Return the [x, y] coordinate for the center point of the cell that contains the specified text.  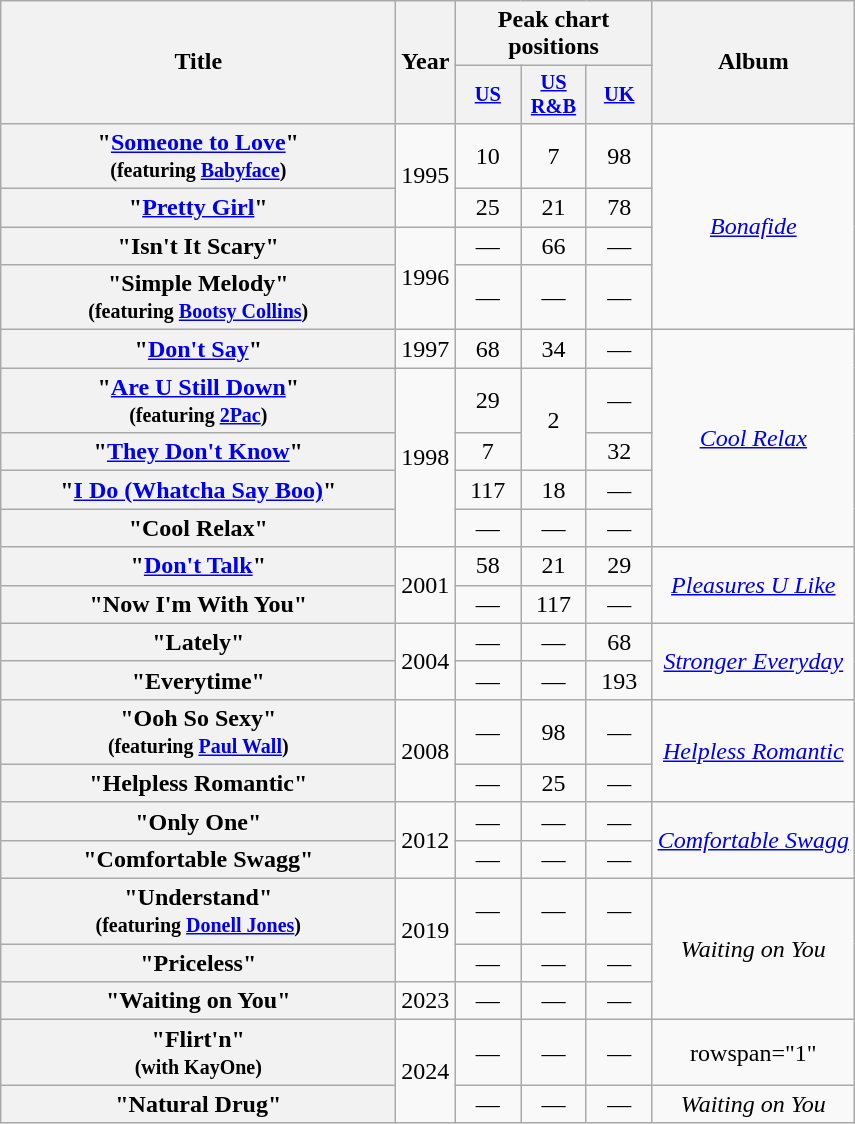
18 [554, 490]
US R&B [554, 95]
"Isn't It Scary" [198, 246]
Helpless Romantic [753, 750]
78 [619, 208]
1997 [426, 349]
34 [554, 349]
Stronger Everyday [753, 661]
"Comfortable Swagg" [198, 859]
2024 [426, 1072]
Pleasures U Like [753, 585]
US [488, 95]
"Cool Relax" [198, 528]
"Ooh So Sexy" (featuring Paul Wall) [198, 732]
2023 [426, 1001]
"Don't Talk" [198, 566]
"Are U Still Down" (featuring 2Pac) [198, 400]
"I Do (Whatcha Say Boo)" [198, 490]
2019 [426, 930]
10 [488, 156]
2008 [426, 750]
UK [619, 95]
"Only One" [198, 821]
"Someone to Love" (featuring Babyface) [198, 156]
"Flirt'n" (with KayOne) [198, 1052]
"Lately" [198, 642]
"Understand" (featuring Donell Jones) [198, 912]
"Waiting on You" [198, 1001]
1996 [426, 278]
1998 [426, 458]
"Now I'm With You" [198, 604]
2001 [426, 585]
58 [488, 566]
Comfortable Swagg [753, 840]
"They Don't Know" [198, 452]
Year [426, 62]
193 [619, 680]
"Simple Melody" (featuring Bootsy Collins) [198, 298]
Peak chart positions [554, 34]
"Helpless Romantic" [198, 783]
"Priceless" [198, 963]
Bonafide [753, 226]
rowspan="1" [753, 1052]
32 [619, 452]
Cool Relax [753, 438]
2012 [426, 840]
Album [753, 62]
"Natural Drug" [198, 1104]
"Don't Say" [198, 349]
2004 [426, 661]
Title [198, 62]
"Pretty Girl" [198, 208]
"Everytime" [198, 680]
1995 [426, 174]
2 [554, 420]
66 [554, 246]
